Output the (x, y) coordinate of the center of the cell containing the given text.  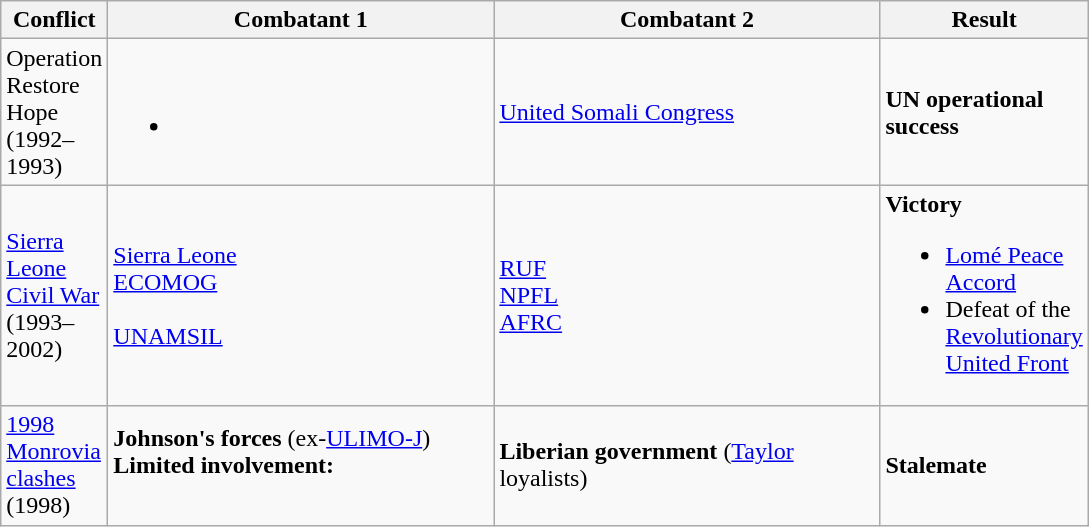
United Somali Congress (687, 112)
RUF NPFL AFRC (687, 296)
Liberian government (Taylor loyalists) (687, 466)
Sierra Leone ECOMOG UNAMSIL (301, 296)
1998 Monrovia clashes(1998) (54, 466)
Stalemate (984, 466)
Combatant 2 (687, 20)
VictoryLomé Peace AccordDefeat of the Revolutionary United Front (984, 296)
Result (984, 20)
Operation Restore Hope(1992–1993) (54, 112)
Combatant 1 (301, 20)
UN operational success (984, 112)
Sierra Leone Civil War(1993–2002) (54, 296)
Conflict (54, 20)
Johnson's forces (ex-ULIMO-J)Limited involvement: (301, 466)
